Detect which cell encompasses the target text, then output its (X, Y) center coordinate. 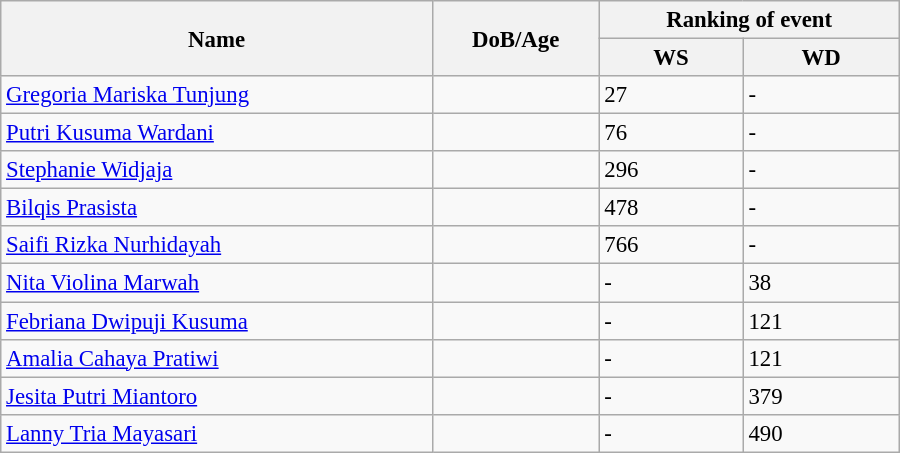
Gregoria Mariska Tunjung (217, 95)
Nita Violina Marwah (217, 283)
379 (821, 396)
Lanny Tria Mayasari (217, 433)
Name (217, 38)
Jesita Putri Miantoro (217, 396)
Saifi Rizka Nurhidayah (217, 245)
Febriana Dwipuji Kusuma (217, 321)
76 (671, 133)
27 (671, 95)
Ranking of event (749, 20)
DoB/Age (516, 38)
38 (821, 283)
Stephanie Widjaja (217, 170)
WS (671, 58)
WD (821, 58)
766 (671, 245)
296 (671, 170)
Amalia Cahaya Pratiwi (217, 358)
490 (821, 433)
478 (671, 208)
Putri Kusuma Wardani (217, 133)
Bilqis Prasista (217, 208)
